Pinpoint the cell where the given text exists, returning its [X, Y] midpoint coordinate. 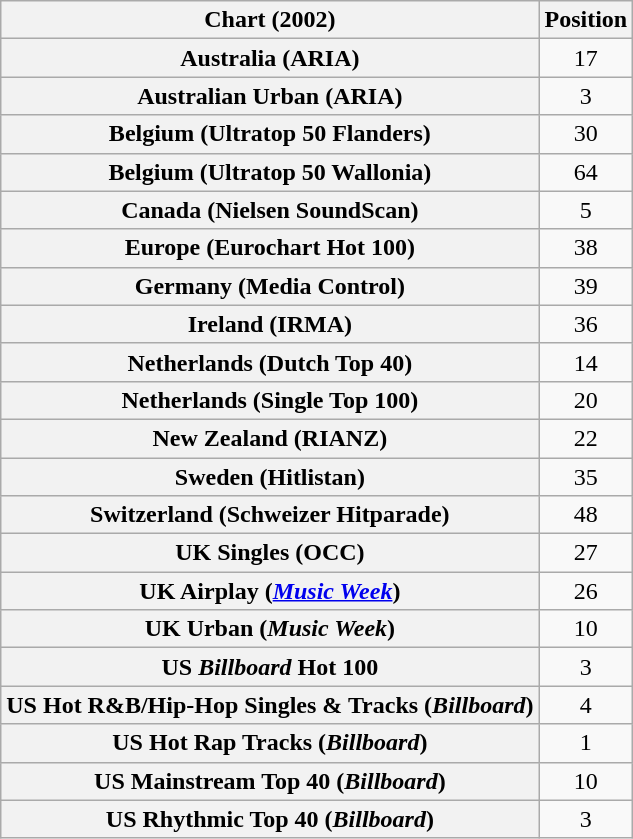
Canada (Nielsen SoundScan) [270, 210]
Belgium (Ultratop 50 Flanders) [270, 134]
Position [586, 20]
17 [586, 58]
35 [586, 477]
Europe (Eurochart Hot 100) [270, 248]
Netherlands (Dutch Top 40) [270, 362]
36 [586, 324]
30 [586, 134]
New Zealand (RIANZ) [270, 438]
US Mainstream Top 40 (Billboard) [270, 781]
1 [586, 743]
UK Airplay (Music Week) [270, 591]
5 [586, 210]
Belgium (Ultratop 50 Wallonia) [270, 172]
Switzerland (Schweizer Hitparade) [270, 515]
27 [586, 553]
UK Singles (OCC) [270, 553]
Australia (ARIA) [270, 58]
64 [586, 172]
Chart (2002) [270, 20]
20 [586, 400]
Netherlands (Single Top 100) [270, 400]
48 [586, 515]
US Hot Rap Tracks (Billboard) [270, 743]
14 [586, 362]
US Billboard Hot 100 [270, 667]
Germany (Media Control) [270, 286]
Australian Urban (ARIA) [270, 96]
38 [586, 248]
4 [586, 705]
Sweden (Hitlistan) [270, 477]
39 [586, 286]
US Hot R&B/Hip-Hop Singles & Tracks (Billboard) [270, 705]
26 [586, 591]
22 [586, 438]
US Rhythmic Top 40 (Billboard) [270, 819]
UK Urban (Music Week) [270, 629]
Ireland (IRMA) [270, 324]
